Extract the (X, Y) coordinate from the center of the cell holding the provided text.  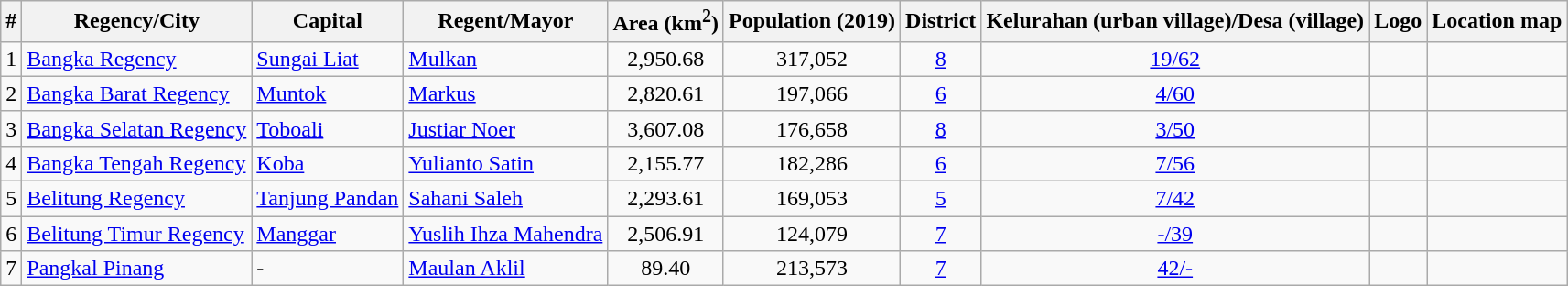
Muntok (328, 93)
3 (11, 128)
Bangka Selatan Regency (137, 128)
182,286 (811, 163)
Manggar (328, 234)
1 (11, 59)
19/62 (1175, 59)
3/50 (1175, 128)
Bangka Tengah Regency (137, 163)
Pangkal Pinang (137, 269)
Markus (505, 93)
Bangka Regency (137, 59)
- (328, 269)
Area (km2) (666, 22)
317,052 (811, 59)
Mulkan (505, 59)
2,293.61 (666, 199)
176,658 (811, 128)
Capital (328, 22)
Justiar Noer (505, 128)
124,079 (811, 234)
Logo (1399, 22)
Regency/City (137, 22)
4/60 (1175, 93)
Belitung Timur Regency (137, 234)
# (11, 22)
197,066 (811, 93)
District (941, 22)
-/39 (1175, 234)
Bangka Barat Regency (137, 93)
Belitung Regency (137, 199)
7/56 (1175, 163)
7/42 (1175, 199)
Regent/Mayor (505, 22)
3,607.08 (666, 128)
Sungai Liat (328, 59)
2,950.68 (666, 59)
Population (2019) (811, 22)
4 (11, 163)
2 (11, 93)
Tanjung Pandan (328, 199)
2,155.77 (666, 163)
89.40 (666, 269)
42/- (1175, 269)
Sahani Saleh (505, 199)
Toboali (328, 128)
Koba (328, 163)
Yuslih Ihza Mahendra (505, 234)
Maulan Aklil (505, 269)
2,506.91 (666, 234)
Kelurahan (urban village)/Desa (village) (1175, 22)
Location map (1498, 22)
Yulianto Satin (505, 163)
213,573 (811, 269)
2,820.61 (666, 93)
169,053 (811, 199)
